From the cell containing the given text, extract its center point as [X, Y] coordinate. 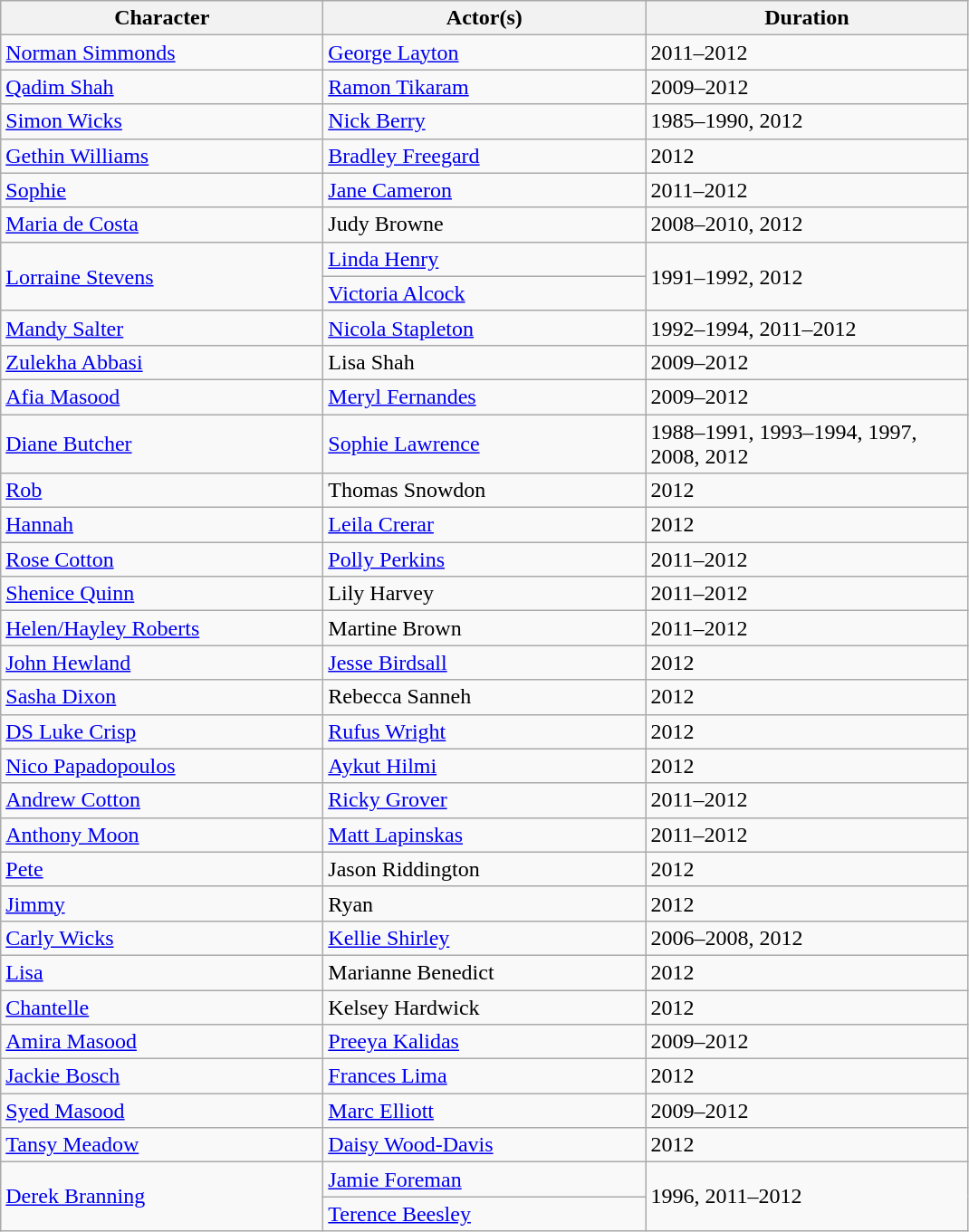
Jimmy [162, 903]
Nick Berry [484, 121]
Simon Wicks [162, 121]
Ramon Tikaram [484, 87]
Thomas Snowdon [484, 491]
Norman Simmonds [162, 53]
Jackie Bosch [162, 1076]
Jane Cameron [484, 190]
Hannah [162, 525]
Kellie Shirley [484, 938]
Jamie Foreman [484, 1179]
George Layton [484, 53]
Terence Beesley [484, 1214]
2006–2008, 2012 [807, 938]
Aykut Hilmi [484, 766]
1996, 2011–2012 [807, 1197]
Sasha Dixon [162, 697]
Kelsey Hardwick [484, 1008]
Syed Masood [162, 1111]
Preeya Kalidas [484, 1042]
Zulekha Abbasi [162, 362]
Mandy Salter [162, 328]
Lisa [162, 972]
1991–1992, 2012 [807, 276]
Anthony Moon [162, 835]
Victoria Alcock [484, 293]
Character [162, 18]
Daisy Wood-Davis [484, 1145]
Rose Cotton [162, 559]
Tansy Meadow [162, 1145]
Carly Wicks [162, 938]
Andrew Cotton [162, 800]
Rob [162, 491]
Gethin Williams [162, 156]
Marc Elliott [484, 1111]
Lorraine Stevens [162, 276]
Shenice Quinn [162, 594]
1988–1991, 1993–1994, 1997, 2008, 2012 [807, 444]
Chantelle [162, 1008]
Matt Lapinskas [484, 835]
1992–1994, 2011–2012 [807, 328]
Marianne Benedict [484, 972]
Maria de Costa [162, 224]
Judy Browne [484, 224]
Amira Masood [162, 1042]
Rufus Wright [484, 731]
Ricky Grover [484, 800]
Duration [807, 18]
Jason Riddington [484, 869]
Sophie [162, 190]
Derek Branning [162, 1197]
Leila Crerar [484, 525]
Helen/Hayley Roberts [162, 628]
John Hewland [162, 663]
Actor(s) [484, 18]
Qadim Shah [162, 87]
Frances Lima [484, 1076]
Lisa Shah [484, 362]
Ryan [484, 903]
Nico Papadopoulos [162, 766]
Pete [162, 869]
1985–1990, 2012 [807, 121]
Lily Harvey [484, 594]
Bradley Freegard [484, 156]
Nicola Stapleton [484, 328]
Rebecca Sanneh [484, 697]
Linda Henry [484, 259]
2008–2010, 2012 [807, 224]
Afia Masood [162, 396]
Martine Brown [484, 628]
Diane Butcher [162, 444]
DS Luke Crisp [162, 731]
Sophie Lawrence [484, 444]
Polly Perkins [484, 559]
Meryl Fernandes [484, 396]
Jesse Birdsall [484, 663]
